Extract the [x, y] coordinate from the center of the cell holding the provided text.  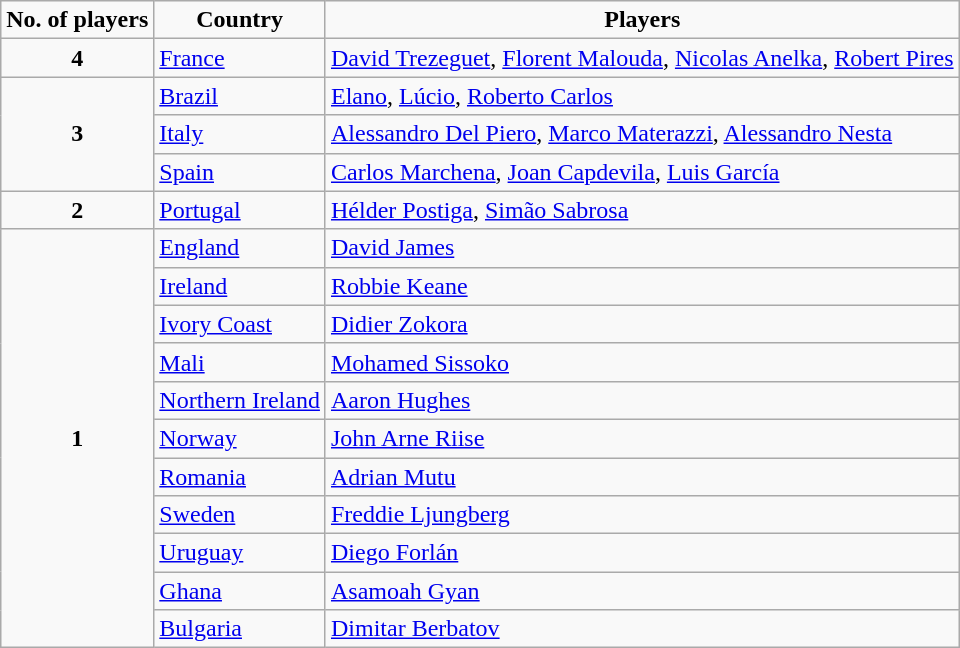
Robbie Keane [642, 286]
Ivory Coast [240, 324]
Norway [240, 438]
Mali [240, 362]
Dimitar Berbatov [642, 629]
Adrian Mutu [642, 477]
Carlos Marchena, Joan Capdevila, Luis García [642, 172]
David James [642, 248]
Brazil [240, 96]
4 [78, 58]
Italy [240, 134]
Bulgaria [240, 629]
Portugal [240, 210]
Country [240, 20]
2 [78, 210]
John Arne Riise [642, 438]
Ghana [240, 591]
France [240, 58]
David Trezeguet, Florent Malouda, Nicolas Anelka, Robert Pires [642, 58]
Hélder Postiga, Simão Sabrosa [642, 210]
No. of players [78, 20]
Ireland [240, 286]
England [240, 248]
Players [642, 20]
Asamoah Gyan [642, 591]
3 [78, 134]
Sweden [240, 515]
Mohamed Sissoko [642, 362]
Aaron Hughes [642, 400]
Alessandro Del Piero, Marco Materazzi, Alessandro Nesta [642, 134]
Didier Zokora [642, 324]
Freddie Ljungberg [642, 515]
Northern Ireland [240, 400]
Romania [240, 477]
Elano, Lúcio, Roberto Carlos [642, 96]
Spain [240, 172]
1 [78, 438]
Uruguay [240, 553]
Diego Forlán [642, 553]
